Find where the given text appears and provide that cell's center as (x, y) coordinate. 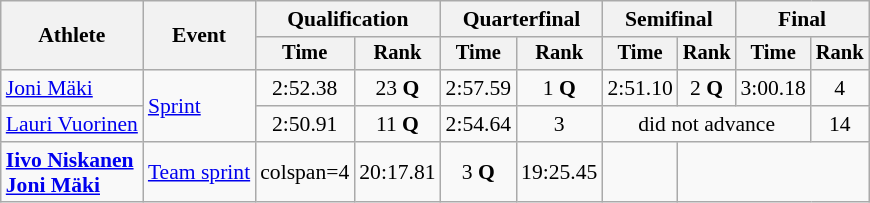
2:50.91 (304, 124)
Team sprint (199, 172)
3 (559, 124)
14 (840, 124)
4 (840, 88)
Sprint (199, 106)
2 Q (707, 88)
20:17.81 (397, 172)
Event (199, 36)
23 Q (397, 88)
1 Q (559, 88)
2:52.38 (304, 88)
Joni Mäki (72, 88)
Semifinal (668, 19)
colspan=4 (304, 172)
Iivo NiskanenJoni Mäki (72, 172)
Final (802, 19)
did not advance (706, 124)
2:57.59 (478, 88)
Quarterfinal (522, 19)
11 Q (397, 124)
19:25.45 (559, 172)
Athlete (72, 36)
Lauri Vuorinen (72, 124)
2:54.64 (478, 124)
3:00.18 (772, 88)
3 Q (478, 172)
2:51.10 (640, 88)
Qualification (348, 19)
